Scan for the cell matching the given text and deliver its (x, y) coordinate at center. 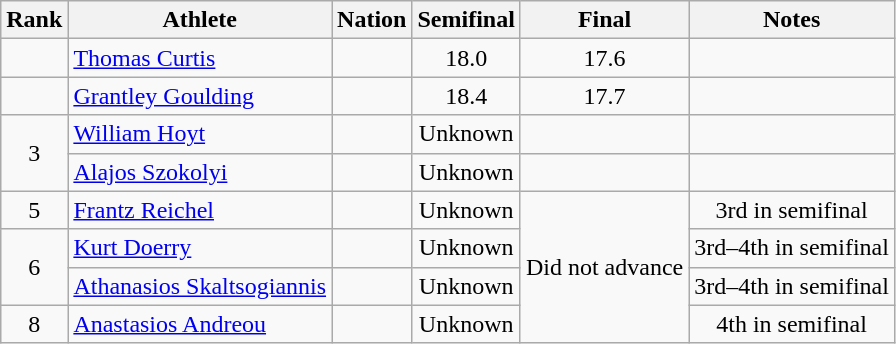
17.6 (604, 58)
3rd in semifinal (792, 210)
Athlete (200, 20)
Notes (792, 20)
Kurt Doerry (200, 248)
Rank (34, 20)
Nation (372, 20)
Did not advance (604, 267)
Alajos Szokolyi (200, 172)
Semifinal (466, 20)
Anastasios Andreou (200, 324)
6 (34, 267)
17.7 (604, 96)
Thomas Curtis (200, 58)
18.4 (466, 96)
8 (34, 324)
Final (604, 20)
Grantley Goulding (200, 96)
Athanasios Skaltsogiannis (200, 286)
Frantz Reichel (200, 210)
William Hoyt (200, 134)
4th in semifinal (792, 324)
18.0 (466, 58)
3 (34, 153)
5 (34, 210)
